Identify which cell holds the provided text, then report its [X, Y] central coordinate. 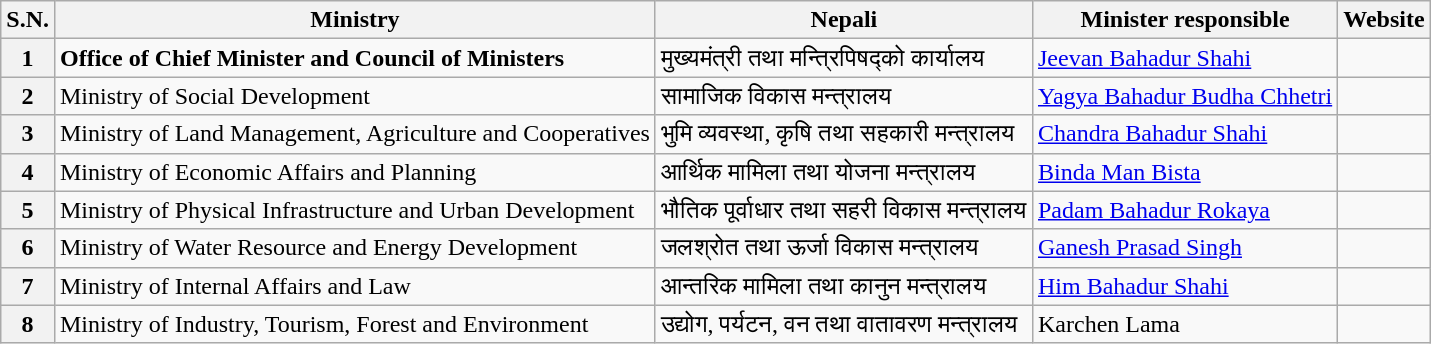
Office of Chief Minister and Council of Ministers [354, 58]
Website [1384, 20]
Padam Bahadur Rokaya [1184, 210]
2 [28, 96]
Karchen Lama [1184, 324]
6 [28, 248]
भुमि व्यवस्था, कृषि तथा सहकारी मन्त्रालय [844, 134]
1 [28, 58]
5 [28, 210]
7 [28, 286]
भौतिक पूर्वाधार तथा सहरी विकास मन्त्रालय [844, 210]
Nepali [844, 20]
आर्थिक मामिला तथा योजना मन्त्रालय [844, 172]
4 [28, 172]
Binda Man Bista [1184, 172]
Ministry of Water Resource and Energy Development [354, 248]
S.N. [28, 20]
Yagya Bahadur Budha Chhetri [1184, 96]
Ministry of Land Management, Agriculture and Cooperatives [354, 134]
Jeevan Bahadur Shahi [1184, 58]
उद्योग, पर्यटन, वन तथा वातावरण मन्त्रालय [844, 324]
Ministry of Industry, Tourism, Forest and Environment [354, 324]
Ministry of Physical Infrastructure and Urban Development [354, 210]
आन्तरिक मामिला तथा कानुन मन्त्रालय [844, 286]
Ministry [354, 20]
मुख्यमंत्री तथा मन्त्रिपिषद्को कार्यालय [844, 58]
जलश्रोत तथा ऊर्जा विकास मन्त्रालय [844, 248]
Minister responsible [1184, 20]
Ganesh Prasad Singh [1184, 248]
Him Bahadur Shahi [1184, 286]
3 [28, 134]
Chandra Bahadur Shahi [1184, 134]
सामाजिक विकास मन्त्रालय [844, 96]
Ministry of Internal Affairs and Law [354, 286]
8 [28, 324]
Ministry of Economic Affairs and Planning [354, 172]
Ministry of Social Development [354, 96]
